Locate the cell with the specified text and output its (X, Y) center coordinate. 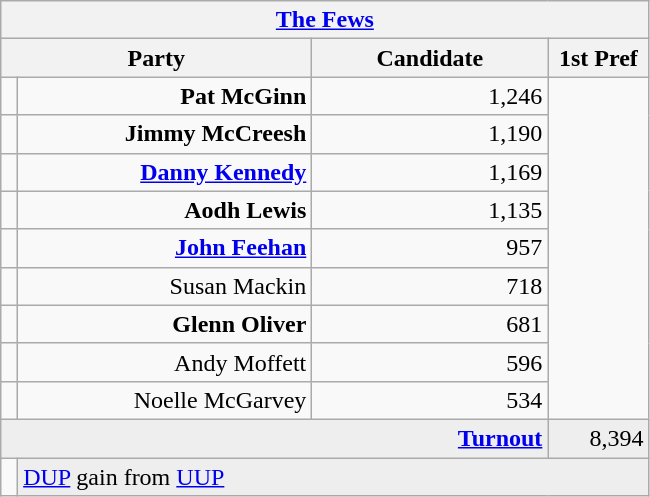
1,246 (430, 96)
Noelle McGarvey (165, 400)
DUP gain from UUP (334, 477)
Susan Mackin (165, 286)
957 (430, 248)
1,135 (430, 210)
Pat McGinn (165, 96)
Candidate (430, 58)
1,169 (430, 172)
John Feehan (165, 248)
Danny Kennedy (165, 172)
The Fews (325, 20)
681 (430, 324)
Glenn Oliver (165, 324)
Aodh Lewis (165, 210)
1,190 (430, 134)
Turnout (274, 438)
718 (430, 286)
Party (156, 58)
1st Pref (598, 58)
8,394 (598, 438)
534 (430, 400)
Andy Moffett (165, 362)
Jimmy McCreesh (165, 134)
596 (430, 362)
